Provide the (x, y) coordinate of the cell's center where the given text is located.  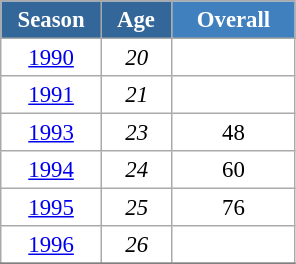
1996 (52, 245)
1991 (52, 95)
26 (136, 245)
20 (136, 58)
Season (52, 20)
1993 (52, 133)
24 (136, 170)
21 (136, 95)
48 (234, 133)
1990 (52, 58)
Overall (234, 20)
23 (136, 133)
60 (234, 170)
1995 (52, 208)
25 (136, 208)
Age (136, 20)
1994 (52, 170)
76 (234, 208)
